Extract the [x, y] coordinate from the center of the cell holding the provided text.  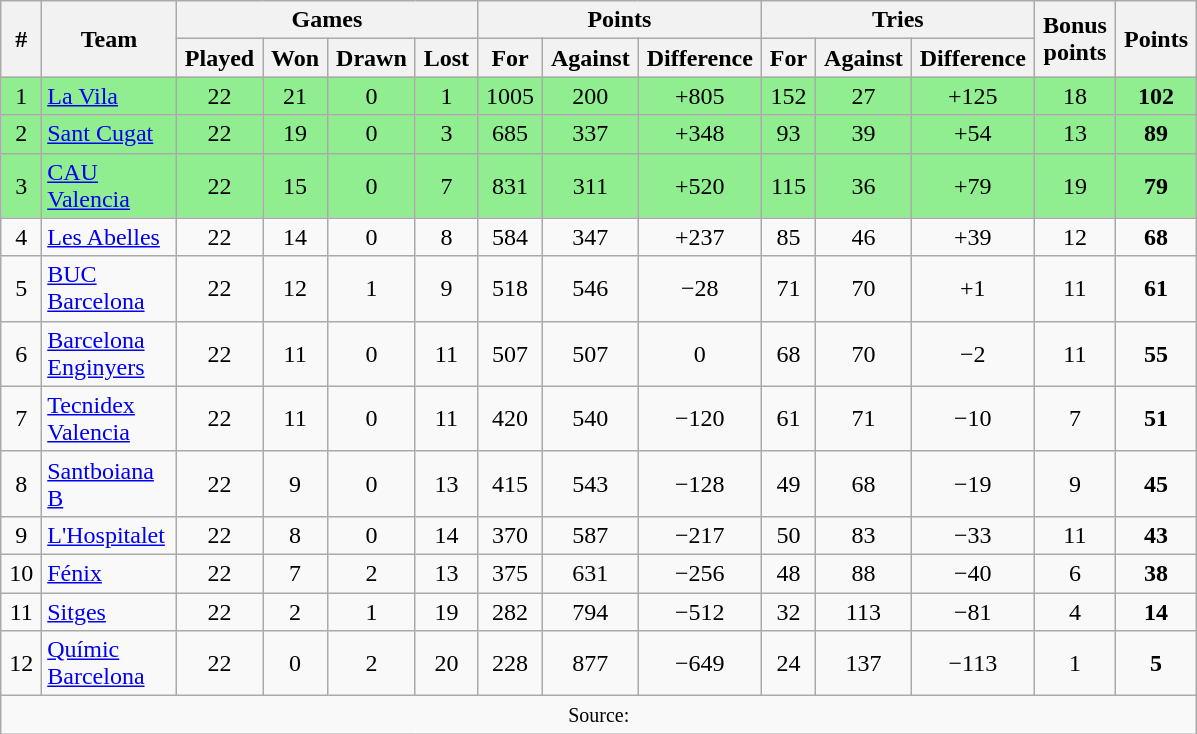
137 [864, 664]
+1 [972, 288]
543 [591, 484]
102 [1156, 96]
Tries [898, 20]
540 [591, 418]
+79 [972, 186]
−512 [700, 611]
587 [591, 535]
+237 [700, 237]
420 [510, 418]
CAU Valencia [110, 186]
−19 [972, 484]
115 [788, 186]
49 [788, 484]
+348 [700, 134]
Won [296, 58]
685 [510, 134]
−81 [972, 611]
631 [591, 573]
370 [510, 535]
−2 [972, 354]
113 [864, 611]
794 [591, 611]
89 [1156, 134]
27 [864, 96]
Les Abelles [110, 237]
85 [788, 237]
20 [446, 664]
546 [591, 288]
51 [1156, 418]
Drawn [372, 58]
+125 [972, 96]
−40 [972, 573]
−113 [972, 664]
−33 [972, 535]
79 [1156, 186]
39 [864, 134]
−649 [700, 664]
584 [510, 237]
24 [788, 664]
−217 [700, 535]
877 [591, 664]
518 [510, 288]
48 [788, 573]
337 [591, 134]
88 [864, 573]
L'Hospitalet [110, 535]
Fénix [110, 573]
32 [788, 611]
+54 [972, 134]
BUC Barcelona [110, 288]
46 [864, 237]
347 [591, 237]
93 [788, 134]
50 [788, 535]
Santboiana B [110, 484]
Source: [599, 715]
Sitges [110, 611]
−256 [700, 573]
# [22, 39]
Team [110, 39]
Químic Barcelona [110, 664]
38 [1156, 573]
+39 [972, 237]
−128 [700, 484]
+520 [700, 186]
10 [22, 573]
282 [510, 611]
−120 [700, 418]
36 [864, 186]
Played [219, 58]
200 [591, 96]
311 [591, 186]
+805 [700, 96]
Tecnidex Valencia [110, 418]
Sant Cugat [110, 134]
La Vila [110, 96]
83 [864, 535]
Games [326, 20]
43 [1156, 535]
45 [1156, 484]
415 [510, 484]
831 [510, 186]
Bonuspoints [1074, 39]
−10 [972, 418]
Barcelona Enginyers [110, 354]
18 [1074, 96]
1005 [510, 96]
15 [296, 186]
152 [788, 96]
Lost [446, 58]
−28 [700, 288]
228 [510, 664]
55 [1156, 354]
375 [510, 573]
21 [296, 96]
